Search for the cell housing the specified text and yield its (X, Y) center coordinate. 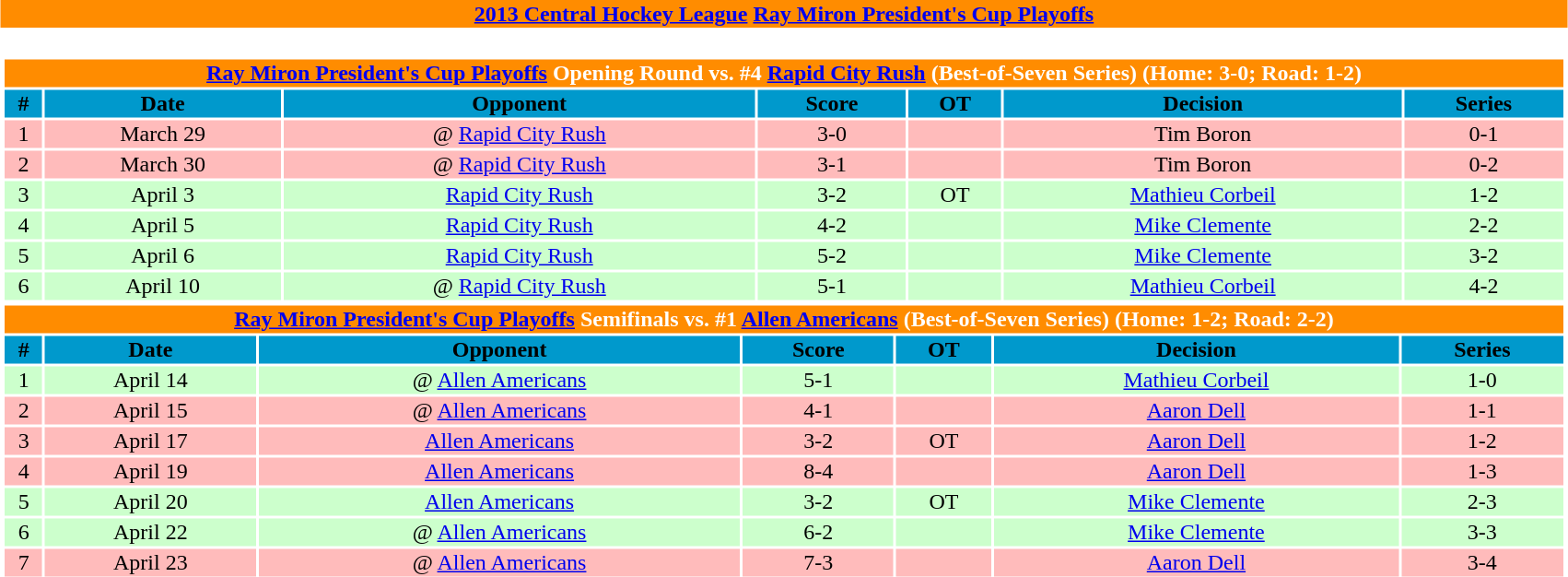
April 5 (162, 226)
5-2 (832, 255)
7-3 (818, 563)
7 (24, 563)
2013 Central Hockey League Ray Miron President's Cup Playoffs (784, 14)
1-0 (1482, 381)
3-0 (832, 134)
March 29 (162, 134)
2-3 (1482, 502)
Ray Miron President's Cup Playoffs Opening Round vs. #4 Rapid City Rush (Best-of-Seven Series) (Home: 3-0; Road: 1-2) (783, 73)
April 6 (162, 255)
April 19 (150, 471)
0-2 (1483, 165)
April 3 (162, 194)
4-1 (818, 410)
April 10 (162, 287)
3-4 (1482, 563)
April 15 (150, 410)
April 22 (150, 532)
0-1 (1483, 134)
April 14 (150, 381)
Ray Miron President's Cup Playoffs Semifinals vs. #1 Allen Americans (Best-of-Seven Series) (Home: 1-2; Road: 2-2) (783, 320)
3-3 (1482, 532)
1-3 (1482, 471)
2-2 (1483, 226)
1-1 (1482, 410)
April 23 (150, 563)
8-4 (818, 471)
3-1 (832, 165)
April 20 (150, 502)
March 30 (162, 165)
6-2 (818, 532)
April 17 (150, 442)
